Locate the cell with the specified text and output its (X, Y) center coordinate. 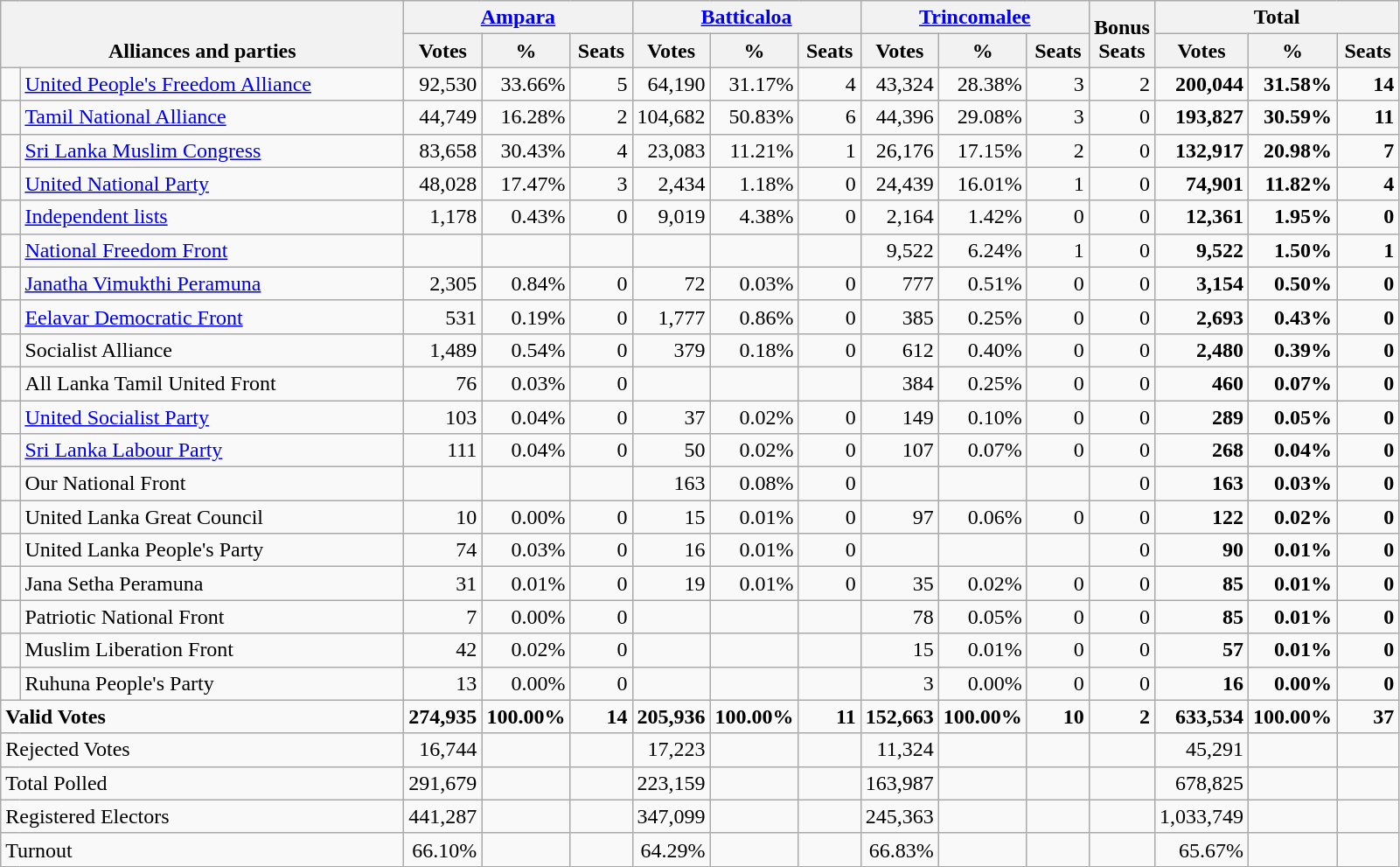
9,019 (672, 217)
4.38% (754, 217)
531 (442, 317)
5 (602, 84)
441,287 (442, 816)
1,033,749 (1201, 816)
Ruhuna People's Party (212, 683)
31 (442, 584)
90 (1201, 550)
104,682 (672, 117)
0.18% (754, 350)
83,658 (442, 150)
122 (1201, 517)
64,190 (672, 84)
1,489 (442, 350)
16.28% (526, 117)
633,534 (1201, 717)
97 (899, 517)
103 (442, 417)
1.42% (983, 217)
Registered Electors (203, 816)
268 (1201, 451)
20.98% (1292, 150)
Tamil National Alliance (212, 117)
111 (442, 451)
17,223 (672, 750)
72 (672, 283)
Patriotic National Front (212, 617)
United Lanka People's Party (212, 550)
291,679 (442, 783)
0.39% (1292, 350)
50.83% (754, 117)
National Freedom Front (212, 250)
43,324 (899, 84)
Valid Votes (203, 717)
Trincomalee (974, 17)
United Socialist Party (212, 417)
Turnout (203, 850)
30.43% (526, 150)
1,777 (672, 317)
149 (899, 417)
48,028 (442, 184)
0.08% (754, 484)
12,361 (1201, 217)
31.17% (754, 84)
460 (1201, 383)
35 (899, 584)
BonusSeats (1121, 34)
384 (899, 383)
Jana Setha Peramuna (212, 584)
Total (1277, 17)
23,083 (672, 150)
11.82% (1292, 184)
28.38% (983, 84)
United Lanka Great Council (212, 517)
0.54% (526, 350)
6 (829, 117)
64.29% (672, 850)
1.50% (1292, 250)
107 (899, 451)
2,693 (1201, 317)
92,530 (442, 84)
163,987 (899, 783)
17.47% (526, 184)
274,935 (442, 717)
1.95% (1292, 217)
19 (672, 584)
205,936 (672, 717)
245,363 (899, 816)
1.18% (754, 184)
Independent lists (212, 217)
66.10% (442, 850)
193,827 (1201, 117)
Eelavar Democratic Front (212, 317)
6.24% (983, 250)
24,439 (899, 184)
Janatha Vimukthi Peramuna (212, 283)
3,154 (1201, 283)
Total Polled (203, 783)
United People's Freedom Alliance (212, 84)
223,159 (672, 783)
16,744 (442, 750)
Sri Lanka Labour Party (212, 451)
612 (899, 350)
0.06% (983, 517)
78 (899, 617)
Our National Front (212, 484)
Alliances and parties (203, 34)
0.50% (1292, 283)
74 (442, 550)
Sri Lanka Muslim Congress (212, 150)
0.40% (983, 350)
30.59% (1292, 117)
777 (899, 283)
Muslim Liberation Front (212, 650)
33.66% (526, 84)
16.01% (983, 184)
2,305 (442, 283)
11.21% (754, 150)
13 (442, 683)
0.51% (983, 283)
44,396 (899, 117)
57 (1201, 650)
74,901 (1201, 184)
65.67% (1201, 850)
50 (672, 451)
0.86% (754, 317)
29.08% (983, 117)
45,291 (1201, 750)
0.19% (526, 317)
0.10% (983, 417)
17.15% (983, 150)
152,663 (899, 717)
2,480 (1201, 350)
Ampara (518, 17)
66.83% (899, 850)
31.58% (1292, 84)
1,178 (442, 217)
All Lanka Tamil United Front (212, 383)
289 (1201, 417)
United National Party (212, 184)
2,434 (672, 184)
42 (442, 650)
Batticaloa (747, 17)
Rejected Votes (203, 750)
76 (442, 383)
347,099 (672, 816)
200,044 (1201, 84)
678,825 (1201, 783)
11,324 (899, 750)
379 (672, 350)
0.84% (526, 283)
385 (899, 317)
26,176 (899, 150)
2,164 (899, 217)
132,917 (1201, 150)
Socialist Alliance (212, 350)
44,749 (442, 117)
